Identify which cell holds the provided text, then report its (X, Y) central coordinate. 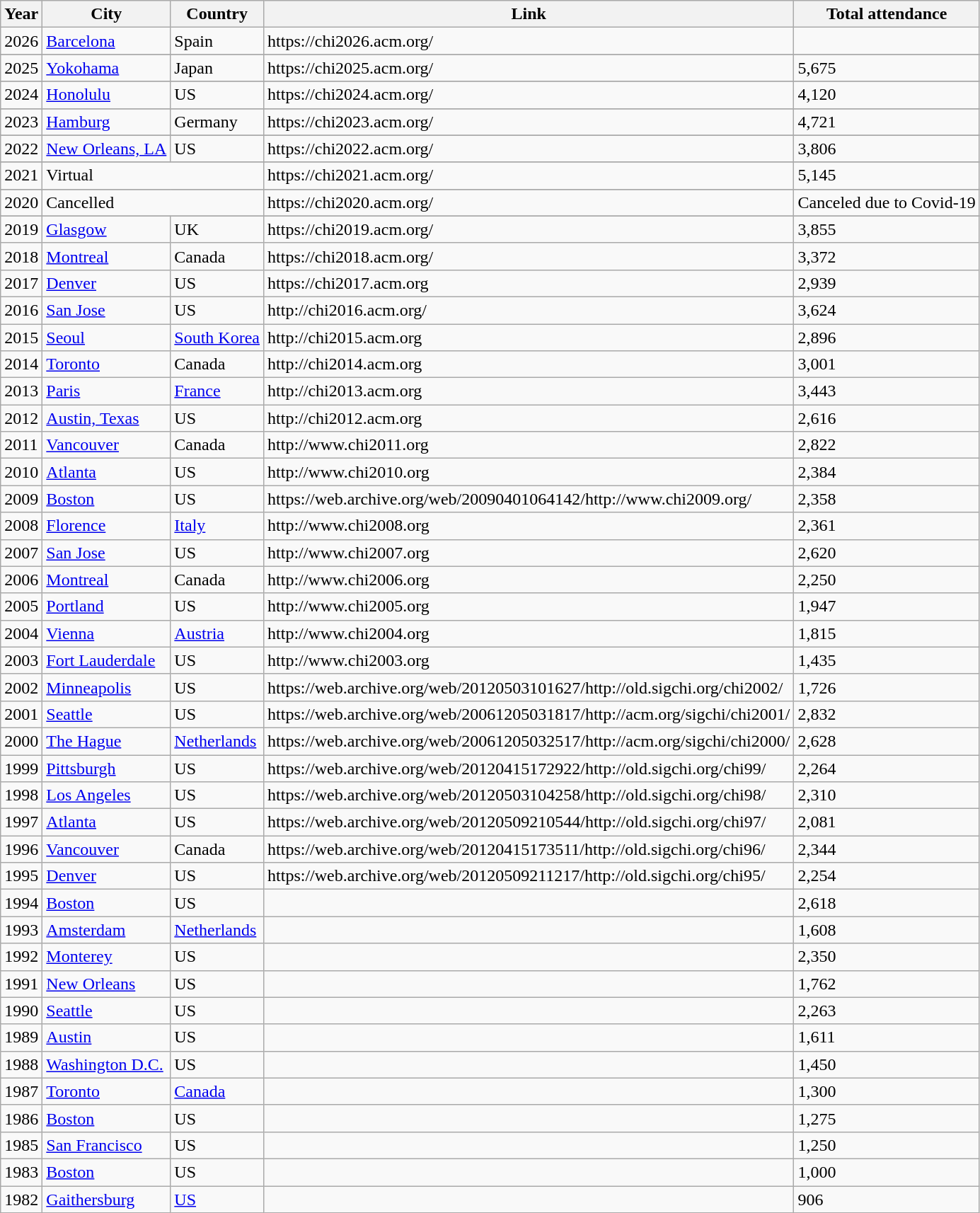
https://chi2021.acm.org/ (529, 176)
Pittsburgh (106, 768)
1,762 (887, 984)
Los Angeles (106, 795)
Barcelona (106, 41)
2,350 (887, 957)
1,947 (887, 606)
2,384 (887, 472)
Fort Lauderdale (106, 660)
2,822 (887, 445)
1989 (21, 1037)
Paris (106, 391)
South Korea (217, 338)
2,254 (887, 876)
2001 (21, 714)
2,896 (887, 338)
1998 (21, 795)
2005 (21, 606)
1993 (21, 930)
Amsterdam (106, 930)
http://chi2013.acm.org (529, 391)
Seoul (106, 338)
Austin (106, 1037)
Gaithersburg (106, 1200)
1,300 (887, 1091)
http://www.chi2011.org (529, 445)
2024 (21, 95)
http://chi2014.acm.org (529, 364)
2006 (21, 580)
2,344 (887, 849)
Portland (106, 606)
http://www.chi2010.org (529, 472)
1,000 (887, 1172)
2016 (21, 310)
Hamburg (106, 122)
New Orleans (106, 984)
3,855 (887, 229)
1,450 (887, 1064)
Japan (217, 68)
https://chi2023.acm.org/ (529, 122)
1986 (21, 1118)
1,611 (887, 1037)
https://chi2018.acm.org/ (529, 256)
2007 (21, 553)
http://chi2016.acm.org/ (529, 310)
2022 (21, 149)
Yokohama (106, 68)
Year (21, 14)
https://chi2017.acm.org (529, 283)
1997 (21, 822)
Spain (217, 41)
2004 (21, 633)
2018 (21, 256)
4,120 (887, 95)
Honolulu (106, 95)
3,001 (887, 364)
1991 (21, 984)
1990 (21, 1011)
http://www.chi2005.org (529, 606)
1985 (21, 1145)
https://web.archive.org/web/20120503101627/http://old.sigchi.org/chi2002/ (529, 687)
2015 (21, 338)
3,443 (887, 391)
1995 (21, 876)
https://web.archive.org/web/20120415172922/http://old.sigchi.org/chi99/ (529, 768)
Minneapolis (106, 687)
Austin, Texas (106, 418)
France (217, 391)
1,275 (887, 1118)
2008 (21, 526)
http://www.chi2006.org (529, 580)
1,815 (887, 633)
http://www.chi2008.org (529, 526)
https://chi2019.acm.org/ (529, 229)
2021 (21, 176)
http://www.chi2004.org (529, 633)
2023 (21, 122)
2,081 (887, 822)
Italy (217, 526)
https://chi2024.acm.org/ (529, 95)
Glasgow (106, 229)
2,358 (887, 499)
2012 (21, 418)
Washington D.C. (106, 1064)
The Hague (106, 741)
https://web.archive.org/web/20090401064142/http://www.chi2009.org/ (529, 499)
New Orleans, LA (106, 149)
https://web.archive.org/web/20061205032517/http://acm.org/sigchi/chi2000/ (529, 741)
https://web.archive.org/web/20120415173511/http://old.sigchi.org/chi96/ (529, 849)
2026 (21, 41)
1,608 (887, 930)
1996 (21, 849)
Canceled due to Covid-19 (887, 202)
San Francisco (106, 1145)
1982 (21, 1200)
1999 (21, 768)
Florence (106, 526)
2,250 (887, 580)
906 (887, 1200)
2014 (21, 364)
Austria (217, 633)
2017 (21, 283)
1,726 (887, 687)
https://web.archive.org/web/20120503104258/http://old.sigchi.org/chi98/ (529, 795)
Germany (217, 122)
2,264 (887, 768)
http://www.chi2007.org (529, 553)
5,675 (887, 68)
Vienna (106, 633)
http://chi2015.acm.org (529, 338)
1994 (21, 903)
1,250 (887, 1145)
https://web.archive.org/web/20120509210544/http://old.sigchi.org/chi97/ (529, 822)
3,372 (887, 256)
1988 (21, 1064)
2,939 (887, 283)
https://web.archive.org/web/20120509211217/http://old.sigchi.org/chi95/ (529, 876)
Country (217, 14)
5,145 (887, 176)
2,616 (887, 418)
2009 (21, 499)
1,435 (887, 660)
2,310 (887, 795)
https://chi2022.acm.org/ (529, 149)
3,806 (887, 149)
2,628 (887, 741)
https://chi2026.acm.org/ (529, 41)
2002 (21, 687)
2011 (21, 445)
City (106, 14)
http://chi2012.acm.org (529, 418)
2,618 (887, 903)
https://chi2025.acm.org/ (529, 68)
UK (217, 229)
1992 (21, 957)
2020 (21, 202)
http://www.chi2003.org (529, 660)
4,721 (887, 122)
Virtual (153, 176)
2003 (21, 660)
2000 (21, 741)
2,361 (887, 526)
3,624 (887, 310)
2,620 (887, 553)
Total attendance (887, 14)
2013 (21, 391)
2019 (21, 229)
2,263 (887, 1011)
Monterey (106, 957)
https://web.archive.org/web/20061205031817/http://acm.org/sigchi/chi2001/ (529, 714)
https://chi2020.acm.org/ (529, 202)
Link (529, 14)
Cancelled (153, 202)
2025 (21, 68)
1983 (21, 1172)
1987 (21, 1091)
2,832 (887, 714)
2010 (21, 472)
